Detect which cell encompasses the target text, then output its (X, Y) center coordinate. 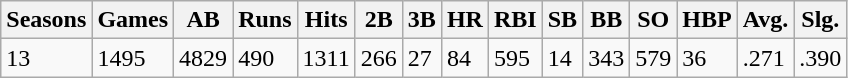
579 (654, 58)
27 (422, 58)
SB (562, 20)
RBI (515, 20)
Seasons (46, 20)
BB (606, 20)
.271 (766, 58)
84 (464, 58)
2B (378, 20)
4829 (204, 58)
HR (464, 20)
Games (133, 20)
595 (515, 58)
266 (378, 58)
343 (606, 58)
HBP (707, 20)
Runs (265, 20)
SO (654, 20)
1311 (326, 58)
AB (204, 20)
Avg. (766, 20)
1495 (133, 58)
Hits (326, 20)
36 (707, 58)
14 (562, 58)
3B (422, 20)
Slg. (820, 20)
.390 (820, 58)
490 (265, 58)
13 (46, 58)
